From the cell containing the given text, extract its center point as [x, y] coordinate. 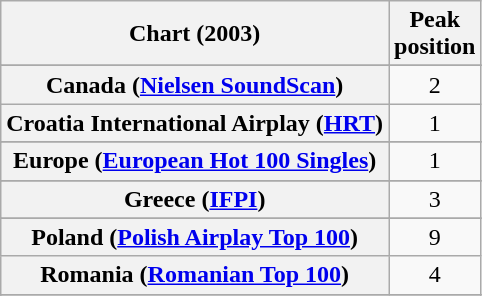
Canada (Nielsen SoundScan) [195, 85]
4 [435, 275]
Chart (2003) [195, 34]
3 [435, 199]
2 [435, 85]
Peakposition [435, 34]
Greece (IFPI) [195, 199]
9 [435, 237]
Croatia International Airplay (HRT) [195, 123]
Poland (Polish Airplay Top 100) [195, 237]
Romania (Romanian Top 100) [195, 275]
Europe (European Hot 100 Singles) [195, 161]
